Search for the cell housing the specified text and yield its [x, y] center coordinate. 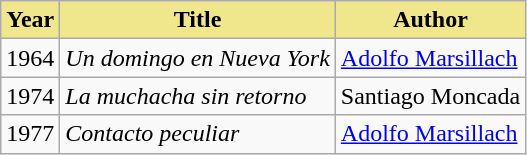
Author [430, 20]
1964 [30, 58]
Un domingo en Nueva York [198, 58]
Santiago Moncada [430, 96]
La muchacha sin retorno [198, 96]
Contacto peculiar [198, 134]
1974 [30, 96]
1977 [30, 134]
Year [30, 20]
Title [198, 20]
